Locate the cell with the specified text and output its [X, Y] center coordinate. 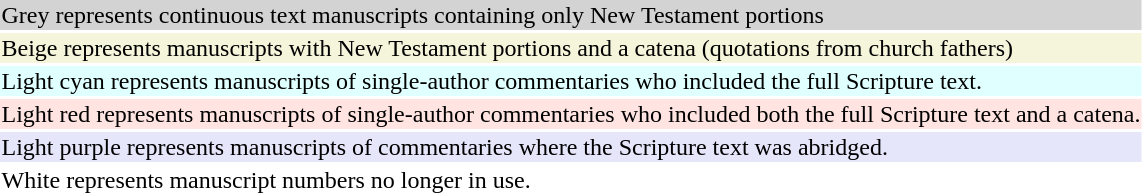
Grey represents continuous text manuscripts containing only New Testament portions [571, 15]
Light purple represents manuscripts of commentaries where the Scripture text was abridged. [571, 147]
Beige represents manuscripts with New Testament portions and a catena (quotations from church fathers) [571, 48]
Light red represents manuscripts of single-author commentaries who included both the full Scripture text and a catena. [571, 114]
White represents manuscript numbers no longer in use. [571, 180]
Light cyan represents manuscripts of single-author commentaries who included the full Scripture text. [571, 81]
